Detect which cell encompasses the target text, then output its [X, Y] center coordinate. 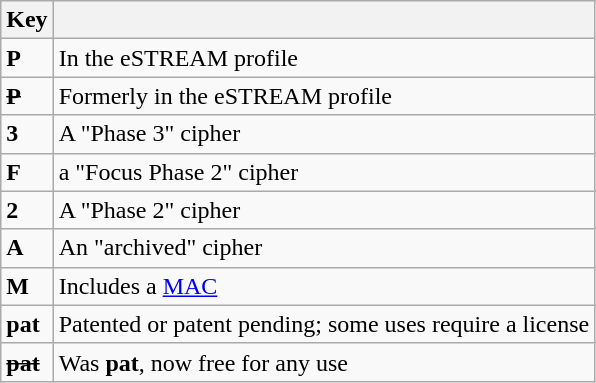
3 [27, 134]
Formerly in the eSTREAM profile [324, 96]
a "Focus Phase 2" cipher [324, 172]
F [27, 172]
A [27, 248]
A "Phase 3" cipher [324, 134]
An "archived" cipher [324, 248]
Key [27, 20]
Patented or patent pending; some uses require a license [324, 324]
In the eSTREAM profile [324, 58]
2 [27, 210]
Includes a MAC [324, 286]
A "Phase 2" cipher [324, 210]
Was pat, now free for any use [324, 362]
M [27, 286]
